From the cell containing the given text, extract its center point as (x, y) coordinate. 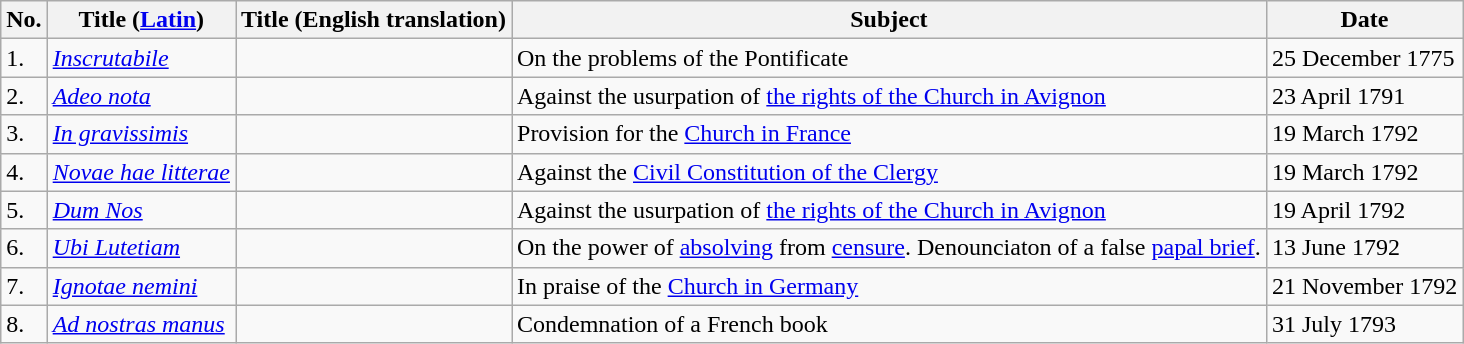
Title (English translation) (374, 20)
Ignotae nemini (141, 286)
Ad nostras manus (141, 324)
8. (24, 324)
Subject (890, 20)
In praise of the Church in Germany (890, 286)
31 July 1793 (1364, 324)
2. (24, 96)
On the problems of the Pontificate (890, 58)
7. (24, 286)
19 April 1792 (1364, 210)
Dum Nos (141, 210)
Ubi Lutetiam (141, 248)
21 November 1792 (1364, 286)
In gravissimis (141, 134)
23 April 1791 (1364, 96)
Date (1364, 20)
Novae hae litterae (141, 172)
5. (24, 210)
4. (24, 172)
Title (Latin) (141, 20)
Against the Civil Constitution of the Clergy (890, 172)
25 December 1775 (1364, 58)
No. (24, 20)
3. (24, 134)
13 June 1792 (1364, 248)
Inscrutabile (141, 58)
Provision for the Church in France (890, 134)
6. (24, 248)
Condemnation of a French book (890, 324)
On the power of absolving from censure. Denounciaton of a false papal brief. (890, 248)
1. (24, 58)
Adeo nota (141, 96)
